Determine the (x, y) coordinate at the center of the cell enclosing the given text.  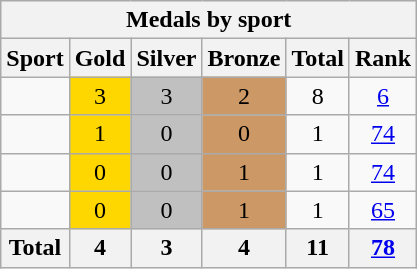
2 (244, 96)
Silver (166, 58)
6 (382, 96)
78 (382, 248)
Sport (35, 58)
65 (382, 210)
Gold (100, 58)
11 (318, 248)
8 (318, 96)
Medals by sport (209, 20)
Bronze (244, 58)
Rank (382, 58)
